Locate the cell with the specified text and output its [X, Y] center coordinate. 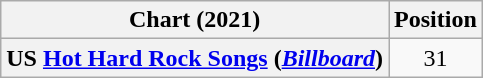
US Hot Hard Rock Songs (Billboard) [195, 58]
Chart (2021) [195, 20]
Position [436, 20]
31 [436, 58]
